Detect which cell encompasses the target text, then output its [x, y] center coordinate. 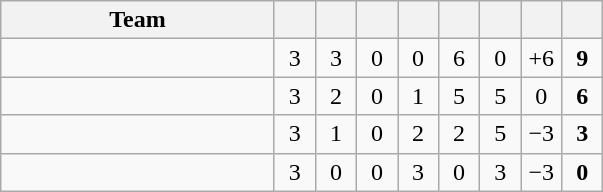
+6 [542, 58]
Team [138, 20]
9 [582, 58]
